For the text-containing cell, return its midpoint in (x, y) coordinate format. 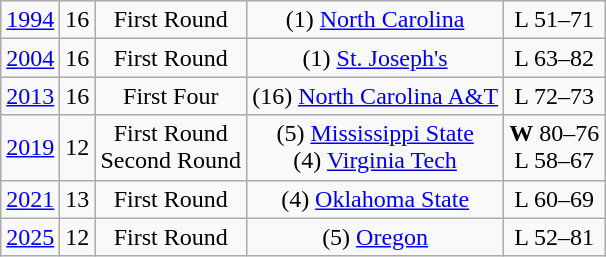
L 72–73 (554, 96)
L 60–69 (554, 199)
L 52–81 (554, 237)
(1) North Carolina (376, 20)
2013 (30, 96)
2025 (30, 237)
2021 (30, 199)
L 51–71 (554, 20)
1994 (30, 20)
First RoundSecond Round (171, 148)
First Four (171, 96)
2019 (30, 148)
(1) St. Joseph's (376, 58)
2004 (30, 58)
(4) Oklahoma State (376, 199)
13 (78, 199)
W 80–76 L 58–67 (554, 148)
(5) Oregon (376, 237)
L 63–82 (554, 58)
(5) Mississippi State(4) Virginia Tech (376, 148)
(16) North Carolina A&T (376, 96)
